Search for the cell housing the specified text and yield its [X, Y] center coordinate. 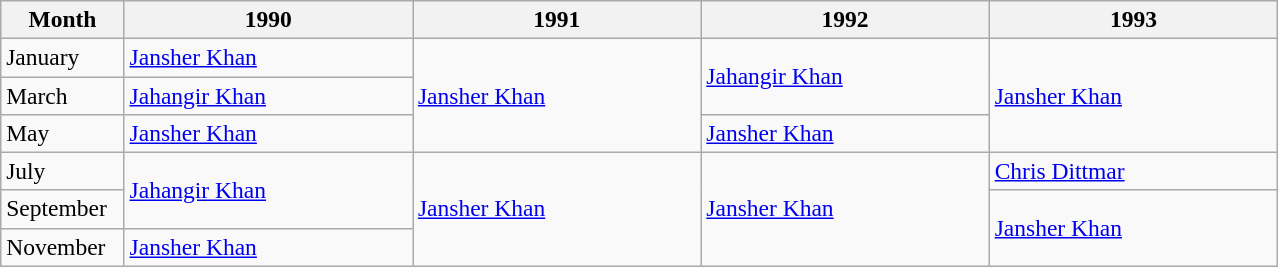
March [62, 95]
Month [62, 19]
May [62, 133]
1992 [845, 19]
September [62, 209]
1991 [556, 19]
1990 [268, 19]
Chris Dittmar [1133, 171]
1993 [1133, 19]
November [62, 247]
January [62, 57]
July [62, 171]
